Return the [x, y] coordinate for the center point of the cell that contains the specified text.  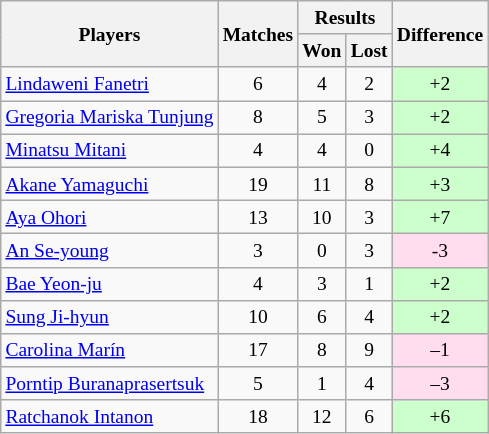
Sung Ji-hyun [110, 316]
11 [322, 184]
2 [369, 84]
Bae Yeon-ju [110, 284]
Carolina Marín [110, 350]
-3 [440, 250]
12 [322, 416]
19 [258, 184]
+4 [440, 150]
An Se-young [110, 250]
18 [258, 416]
Porntip Buranaprasertsuk [110, 384]
Results [345, 18]
Ratchanok Intanon [110, 416]
–3 [440, 384]
13 [258, 216]
Akane Yamaguchi [110, 184]
Players [110, 34]
Matches [258, 34]
Difference [440, 34]
17 [258, 350]
Aya Ohori [110, 216]
Won [322, 50]
+6 [440, 416]
+7 [440, 216]
9 [369, 350]
–1 [440, 350]
Lindaweni Fanetri [110, 84]
Lost [369, 50]
Minatsu Mitani [110, 150]
Gregoria Mariska Tunjung [110, 118]
+3 [440, 184]
